Identify which cell holds the provided text, then report its (x, y) central coordinate. 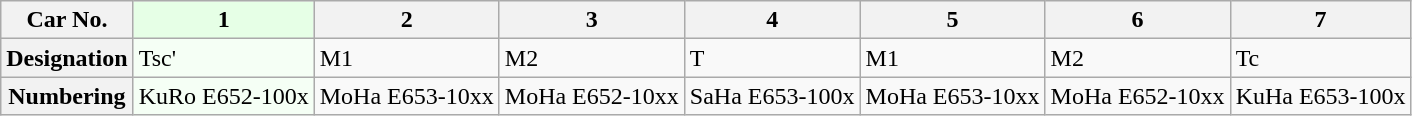
KuRo E652-100x (224, 96)
1 (224, 20)
7 (1320, 20)
3 (592, 20)
4 (772, 20)
Designation (67, 58)
Numbering (67, 96)
T (772, 58)
Tc (1320, 58)
SaHa E653-100x (772, 96)
5 (952, 20)
Tsc' (224, 58)
Car No. (67, 20)
KuHa E653-100x (1320, 96)
2 (406, 20)
6 (1138, 20)
